Extract the [X, Y] coordinate from the center of the cell holding the provided text.  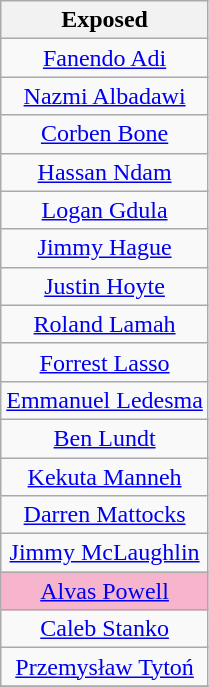
Justin Hoyte [105, 286]
Emmanuel Ledesma [105, 400]
Exposed [105, 20]
Logan Gdula [105, 210]
Jimmy Hague [105, 248]
Corben Bone [105, 134]
Forrest Lasso [105, 362]
Caleb Stanko [105, 629]
Nazmi Albadawi [105, 96]
Ben Lundt [105, 438]
Darren Mattocks [105, 515]
Kekuta Manneh [105, 477]
Jimmy McLaughlin [105, 553]
Roland Lamah [105, 324]
Przemysław Tytoń [105, 667]
Hassan Ndam [105, 172]
Alvas Powell [105, 591]
Fanendo Adi [105, 58]
